Extract the (x, y) coordinate from the center of the cell holding the provided text.  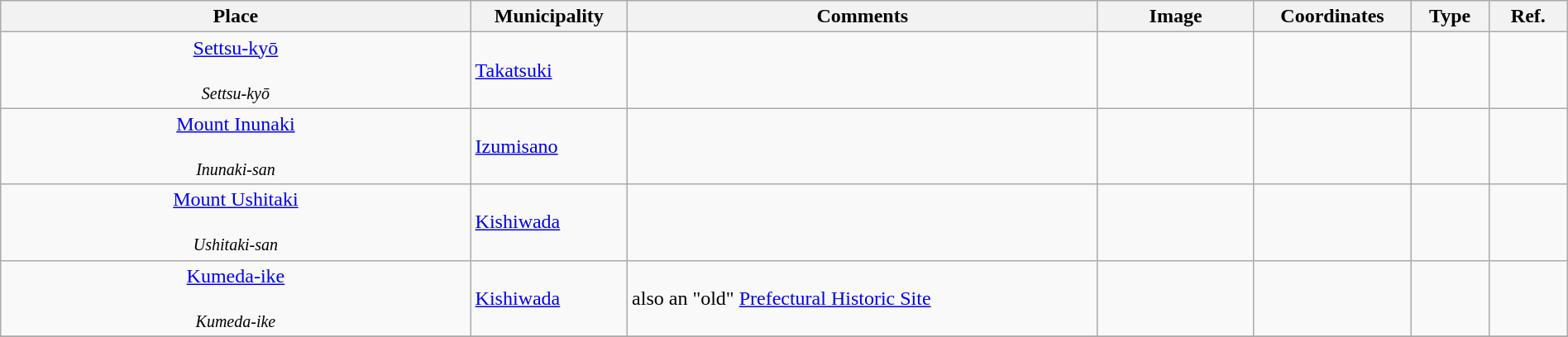
Image (1176, 17)
Mount InunakiInunaki-san (236, 146)
Place (236, 17)
also an "old" Prefectural Historic Site (863, 298)
Ref. (1528, 17)
Municipality (549, 17)
Coordinates (1331, 17)
Settsu-kyōSettsu-kyō (236, 70)
Type (1451, 17)
Comments (863, 17)
Takatsuki (549, 70)
Mount UshitakiUshitaki-san (236, 222)
Izumisano (549, 146)
Kumeda-ikeKumeda-ike (236, 298)
